Search for the cell housing the specified text and yield its (x, y) center coordinate. 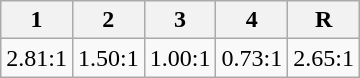
1 (37, 20)
2.81:1 (37, 58)
2 (108, 20)
3 (180, 20)
1.50:1 (108, 58)
4 (252, 20)
R (324, 20)
0.73:1 (252, 58)
1.00:1 (180, 58)
2.65:1 (324, 58)
